Return the [x, y] coordinate for the center point of the cell that contains the specified text.  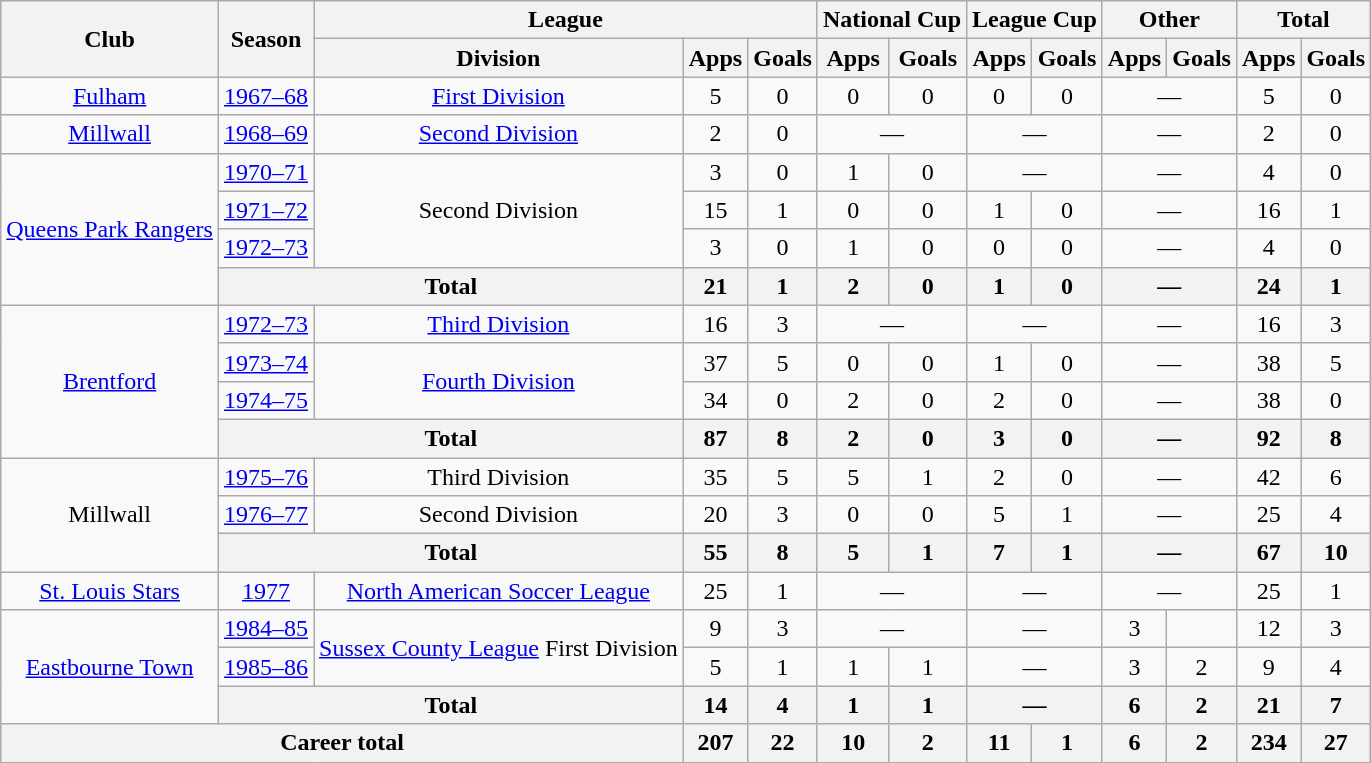
1968–69 [266, 134]
Club [110, 39]
1984–85 [266, 629]
First Division [499, 96]
15 [715, 210]
207 [715, 743]
42 [1268, 477]
St. Louis Stars [110, 591]
Fourth Division [499, 381]
National Cup [892, 20]
League [566, 20]
Queens Park Rangers [110, 229]
14 [715, 705]
27 [1336, 743]
Season [266, 39]
Eastbourne Town [110, 667]
Fulham [110, 96]
11 [1000, 743]
1977 [266, 591]
34 [715, 400]
Division [499, 58]
234 [1268, 743]
1967–68 [266, 96]
1976–77 [266, 515]
87 [715, 438]
1975–76 [266, 477]
92 [1268, 438]
Sussex County League First Division [499, 648]
55 [715, 553]
1970–71 [266, 172]
North American Soccer League [499, 591]
1974–75 [266, 400]
37 [715, 362]
Other [1169, 20]
22 [783, 743]
1971–72 [266, 210]
67 [1268, 553]
12 [1268, 629]
Career total [342, 743]
1985–86 [266, 667]
35 [715, 477]
Brentford [110, 381]
24 [1268, 286]
20 [715, 515]
1973–74 [266, 362]
League Cup [1035, 20]
